Determine the (x, y) coordinate at the center of the cell enclosing the given text.  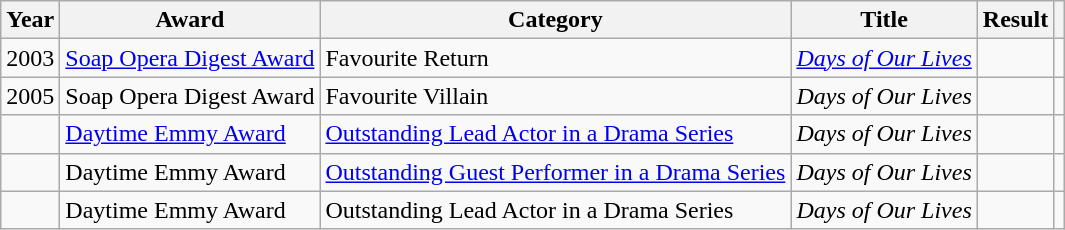
Favourite Villain (556, 96)
2005 (30, 96)
Award (190, 20)
Result (1015, 20)
Year (30, 20)
2003 (30, 58)
Category (556, 20)
Favourite Return (556, 58)
Outstanding Guest Performer in a Drama Series (556, 172)
Title (884, 20)
